Search for the cell housing the specified text and yield its [x, y] center coordinate. 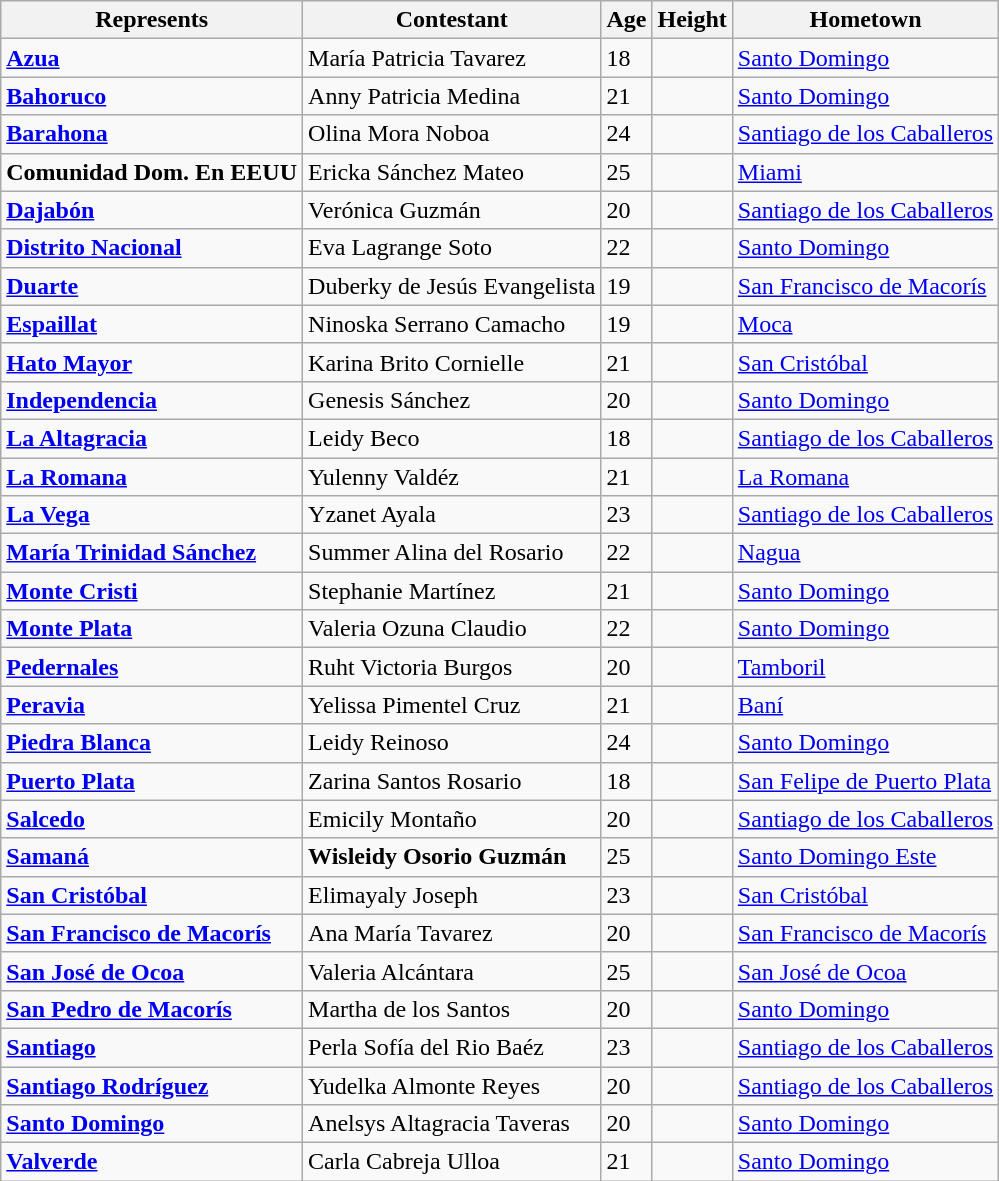
Duarte [152, 286]
Santiago [152, 1047]
Hato Mayor [152, 362]
Bahoruco [152, 96]
Tamboril [865, 667]
San Felipe de Puerto Plata [865, 781]
Azua [152, 58]
Peravia [152, 705]
Independencia [152, 400]
Eva Lagrange Soto [452, 248]
Santiago Rodríguez [152, 1085]
Wisleidy Osorio Guzmán [452, 857]
Dajabón [152, 210]
Salcedo [152, 819]
Valverde [152, 1162]
Santo Domingo Este [865, 857]
Hometown [865, 20]
Piedra Blanca [152, 743]
Verónica Guzmán [452, 210]
Summer Alina del Rosario [452, 553]
María Patricia Tavarez [452, 58]
Ninoska Serrano Camacho [452, 324]
Anny Patricia Medina [452, 96]
María Trinidad Sánchez [152, 553]
Zarina Santos Rosario [452, 781]
Elimayaly Joseph [452, 895]
Leidy Reinoso [452, 743]
Baní [865, 705]
Perla Sofía del Rio Baéz [452, 1047]
Ana María Tavarez [452, 933]
Age [626, 20]
Yelissa Pimentel Cruz [452, 705]
Valeria Ozuna Claudio [452, 629]
Yulenny Valdéz [452, 477]
Yudelka Almonte Reyes [452, 1085]
Distrito Nacional [152, 248]
Carla Cabreja Ulloa [452, 1162]
Duberky de Jesús Evangelista [452, 286]
Olina Mora Noboa [452, 134]
Moca [865, 324]
Barahona [152, 134]
Comunidad Dom. En EEUU [152, 172]
Valeria Alcántara [452, 971]
Height [692, 20]
Emicily Montaño [452, 819]
Represents [152, 20]
Anelsys Altagracia Taveras [452, 1124]
Yzanet Ayala [452, 515]
Pedernales [152, 667]
Samaná [152, 857]
Leidy Beco [452, 438]
La Altagracia [152, 438]
Contestant [452, 20]
Stephanie Martínez [452, 591]
Ericka Sánchez Mateo [452, 172]
Nagua [865, 553]
Martha de los Santos [452, 1009]
Monte Plata [152, 629]
San Pedro de Macorís [152, 1009]
Karina Brito Cornielle [452, 362]
Miami [865, 172]
Ruht Victoria Burgos [452, 667]
Genesis Sánchez [452, 400]
La Vega [152, 515]
Puerto Plata [152, 781]
Monte Cristi [152, 591]
Espaillat [152, 324]
